Provide the [X, Y] coordinate of the cell's center where the given text is located.  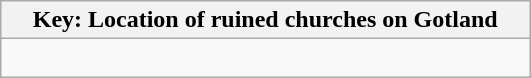
Key: Location of ruined churches on Gotland [266, 20]
